Locate the cell with the specified text and output its [x, y] center coordinate. 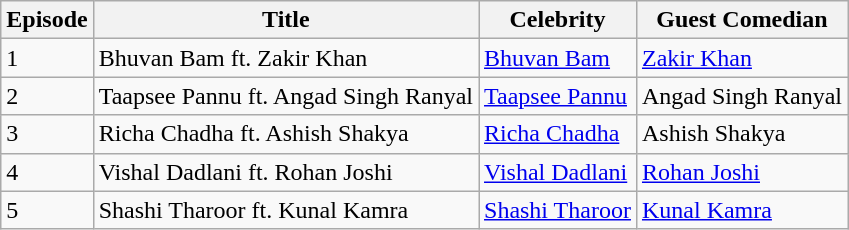
2 [47, 96]
Rohan Joshi [742, 172]
Richa Chadha ft. Ashish Shakya [286, 134]
Shashi Tharoor ft. Kunal Kamra [286, 210]
4 [47, 172]
Guest Comedian [742, 20]
Celebrity [557, 20]
Ashish Shakya [742, 134]
Taapsee Pannu ft. Angad Singh Ranyal [286, 96]
1 [47, 58]
Bhuvan Bam [557, 58]
3 [47, 134]
Vishal Dadlani ft. Rohan Joshi [286, 172]
Shashi Tharoor [557, 210]
5 [47, 210]
Kunal Kamra [742, 210]
Vishal Dadlani [557, 172]
Bhuvan Bam ft. Zakir Khan [286, 58]
Angad Singh Ranyal [742, 96]
Title [286, 20]
Taapsee Pannu [557, 96]
Richa Chadha [557, 134]
Zakir Khan [742, 58]
Episode [47, 20]
